For the text-containing cell, return its midpoint in (X, Y) coordinate format. 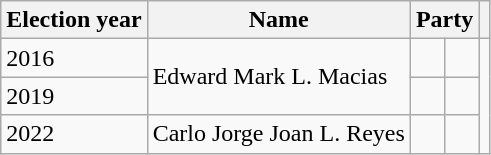
Party (444, 20)
Election year (74, 20)
2016 (74, 58)
2022 (74, 134)
Carlo Jorge Joan L. Reyes (278, 134)
Name (278, 20)
Edward Mark L. Macias (278, 77)
2019 (74, 96)
